Output the [X, Y] coordinate of the center of the cell containing the given text.  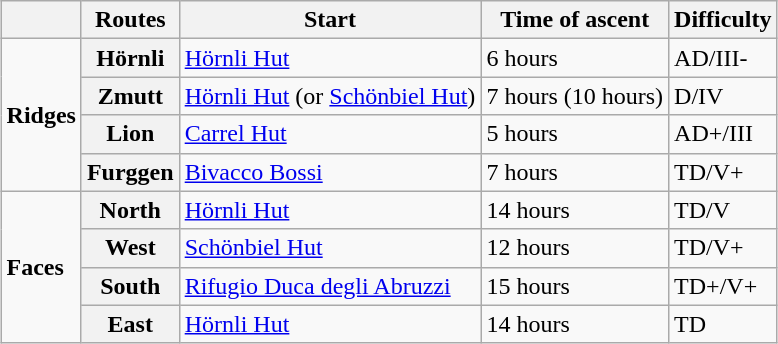
TD/V [723, 210]
East [130, 324]
Hörnli [130, 58]
Lion [130, 134]
7 hours (10 hours) [575, 96]
TD+/V+ [723, 286]
Hörnli Hut (or Schönbiel Hut) [330, 96]
Zmutt [130, 96]
Furggen [130, 172]
Ridges [41, 115]
Faces [41, 267]
AD+/III [723, 134]
D/IV [723, 96]
12 hours [575, 248]
Start [330, 20]
5 hours [575, 134]
6 hours [575, 58]
South [130, 286]
Carrel Hut [330, 134]
North [130, 210]
AD/III- [723, 58]
15 hours [575, 286]
Schönbiel Hut [330, 248]
TD [723, 324]
Bivacco Bossi [330, 172]
Rifugio Duca degli Abruzzi [330, 286]
Difficulty [723, 20]
7 hours [575, 172]
Routes [130, 20]
West [130, 248]
Time of ascent [575, 20]
